Scan for the cell matching the given text and deliver its (x, y) coordinate at center. 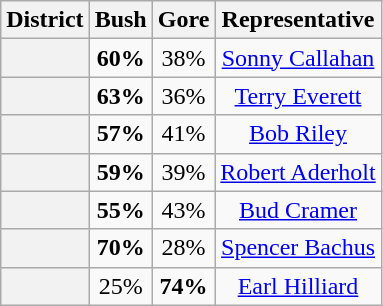
Bob Riley (298, 134)
39% (184, 172)
Terry Everett (298, 96)
38% (184, 58)
Bud Cramer (298, 210)
60% (120, 58)
63% (120, 96)
Bush (120, 20)
Gore (184, 20)
41% (184, 134)
Spencer Bachus (298, 248)
District (45, 20)
28% (184, 248)
74% (184, 286)
Representative (298, 20)
55% (120, 210)
Sonny Callahan (298, 58)
25% (120, 286)
57% (120, 134)
70% (120, 248)
36% (184, 96)
43% (184, 210)
59% (120, 172)
Earl Hilliard (298, 286)
Robert Aderholt (298, 172)
